Find where the given text appears and provide that cell's center as [x, y] coordinate. 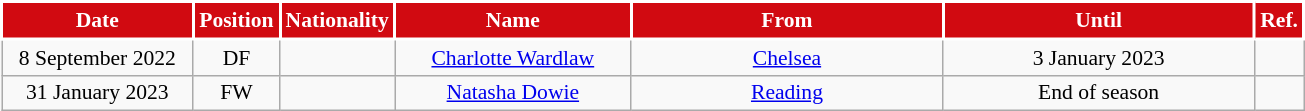
31 January 2023 [98, 93]
Chelsea [787, 57]
Position [236, 20]
Ref. [1278, 20]
DF [236, 57]
Charlotte Wardlaw [514, 57]
Reading [787, 93]
Name [514, 20]
Date [98, 20]
From [787, 20]
End of season [1099, 93]
Nationality [338, 20]
Natasha Dowie [514, 93]
8 September 2022 [98, 57]
3 January 2023 [1099, 57]
FW [236, 93]
Until [1099, 20]
